Capture the cell that displays the provided text and extract its [x, y] central coordinate. 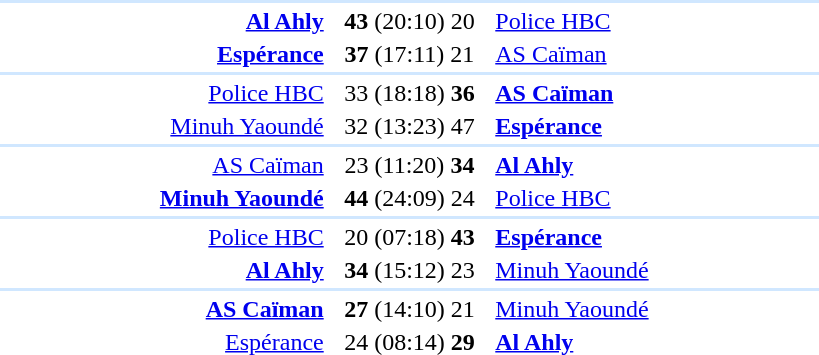
27 (14:10) 21 [410, 309]
43 (20:10) 20 [410, 21]
32 (13:23) 47 [410, 126]
23 (11:20) 34 [410, 165]
34 (15:12) 23 [410, 270]
20 (07:18) 43 [410, 237]
33 (18:18) 36 [410, 93]
44 (24:09) 24 [410, 198]
37 (17:11) 21 [410, 54]
